Search for the cell housing the specified text and yield its (X, Y) center coordinate. 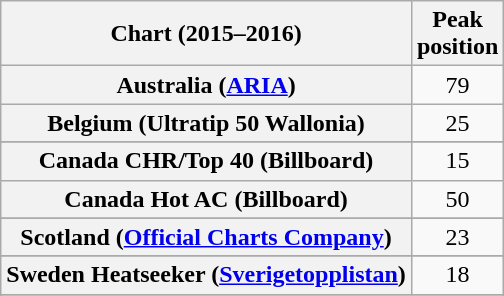
50 (457, 199)
Chart (2015–2016) (206, 34)
Peak position (457, 34)
15 (457, 161)
Australia (ARIA) (206, 85)
Scotland (Official Charts Company) (206, 237)
Sweden Heatseeker (Sverigetopplistan) (206, 275)
Canada CHR/Top 40 (Billboard) (206, 161)
25 (457, 123)
Belgium (Ultratip 50 Wallonia) (206, 123)
18 (457, 275)
23 (457, 237)
Canada Hot AC (Billboard) (206, 199)
79 (457, 85)
